Return the [X, Y] coordinate for the center point of the cell that contains the specified text.  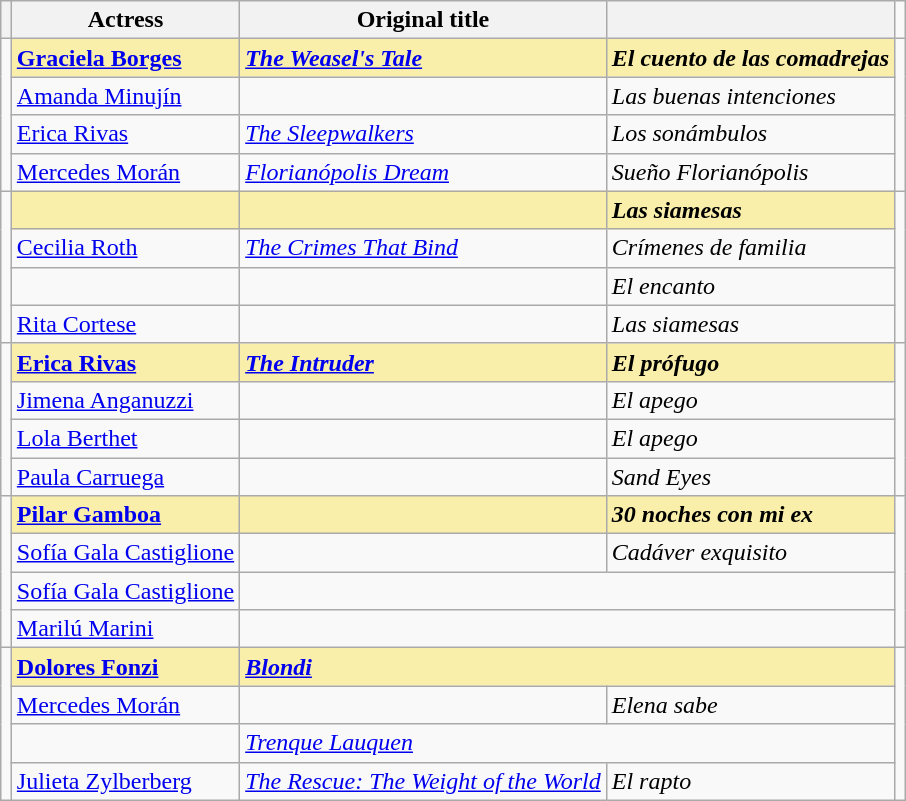
Florianópolis Dream [424, 172]
Lola Berthet [125, 438]
Graciela Borges [125, 58]
The Crimes That Bind [424, 248]
Rita Cortese [125, 324]
The Rescue: The Weight of the World [424, 781]
The Weasel's Tale [424, 58]
El cuento de las comadrejas [750, 58]
Las buenas intenciones [750, 96]
Dolores Fonzi [125, 667]
Cecilia Roth [125, 248]
El rapto [750, 781]
Pilar Gamboa [125, 515]
Actress [125, 20]
Trenque Lauquen [568, 743]
Cadáver exquisito [750, 553]
Los sonámbulos [750, 134]
Sand Eyes [750, 477]
Original title [424, 20]
Julieta Zylberberg [125, 781]
The Sleepwalkers [424, 134]
Jimena Anganuzzi [125, 400]
El prófugo [750, 362]
Crímenes de familia [750, 248]
Marilú Marini [125, 629]
Paula Carruega [125, 477]
Elena sabe [750, 705]
30 noches con mi ex [750, 515]
Blondi [568, 667]
Amanda Minujín [125, 96]
Sueño Florianópolis [750, 172]
El encanto [750, 286]
The Intruder [424, 362]
